Identify which cell holds the provided text, then report its (x, y) central coordinate. 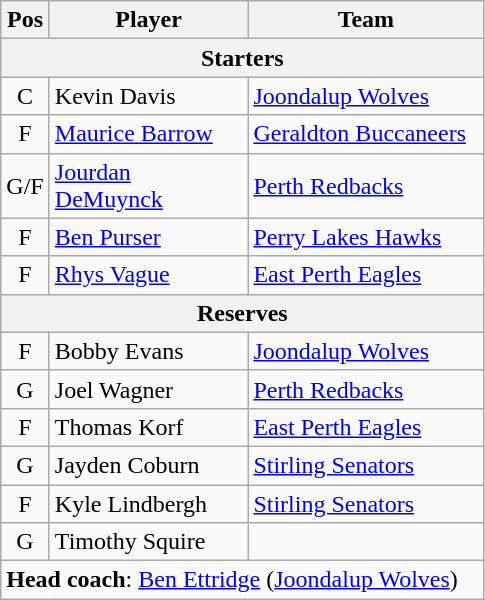
Jayden Coburn (148, 465)
Geraldton Buccaneers (366, 134)
Player (148, 20)
G/F (26, 186)
Thomas Korf (148, 427)
Timothy Squire (148, 542)
Kyle Lindbergh (148, 503)
Perry Lakes Hawks (366, 237)
Bobby Evans (148, 351)
Kevin Davis (148, 96)
Starters (242, 58)
Team (366, 20)
Maurice Barrow (148, 134)
C (26, 96)
Jourdan DeMuynck (148, 186)
Head coach: Ben Ettridge (Joondalup Wolves) (242, 580)
Reserves (242, 313)
Pos (26, 20)
Rhys Vague (148, 275)
Joel Wagner (148, 389)
Ben Purser (148, 237)
